For the text-containing cell, return its midpoint in (X, Y) coordinate format. 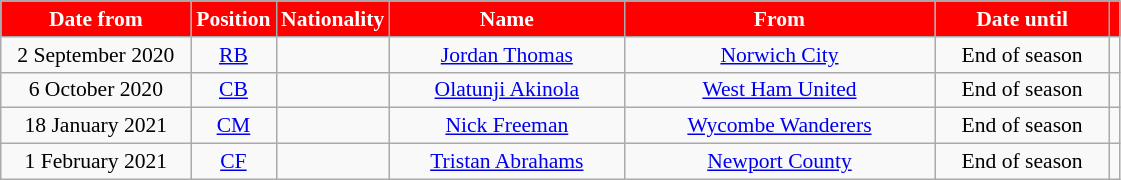
CM (234, 126)
Name (506, 19)
West Ham United (779, 90)
18 January 2021 (96, 126)
Tristan Abrahams (506, 162)
CB (234, 90)
Jordan Thomas (506, 55)
Nick Freeman (506, 126)
CF (234, 162)
Newport County (779, 162)
Olatunji Akinola (506, 90)
Wycombe Wanderers (779, 126)
6 October 2020 (96, 90)
Date from (96, 19)
Date until (1022, 19)
Position (234, 19)
Nationality (332, 19)
From (779, 19)
2 September 2020 (96, 55)
Norwich City (779, 55)
1 February 2021 (96, 162)
RB (234, 55)
